For the text-containing cell, return its midpoint in [x, y] coordinate format. 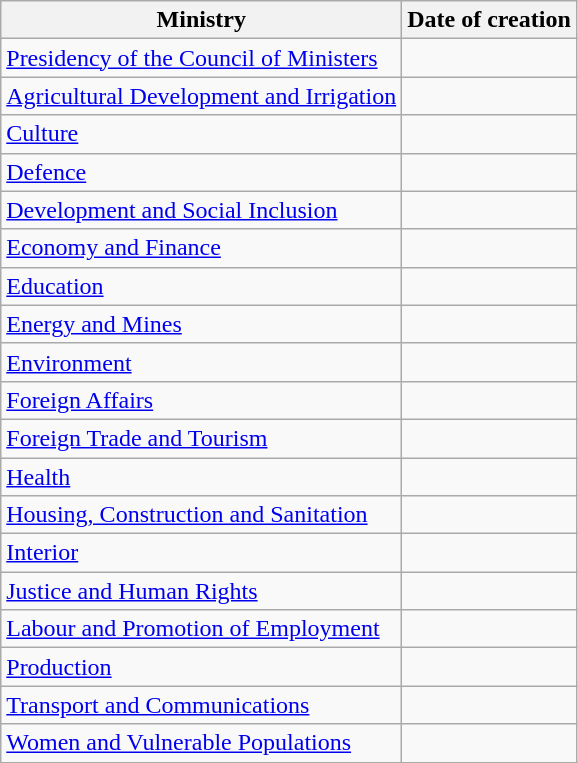
Education [202, 286]
Energy and Mines [202, 324]
Housing, Construction and Sanitation [202, 515]
Development and Social Inclusion [202, 210]
Foreign Trade and Tourism [202, 438]
Transport and Communications [202, 705]
Interior [202, 553]
Defence [202, 172]
Economy and Finance [202, 248]
Health [202, 477]
Agricultural Development and Irrigation [202, 96]
Date of creation [490, 20]
Foreign Affairs [202, 400]
Production [202, 667]
Presidency of the Council of Ministers [202, 58]
Environment [202, 362]
Justice and Human Rights [202, 591]
Labour and Promotion of Employment [202, 629]
Culture [202, 134]
Women and Vulnerable Populations [202, 743]
Ministry [202, 20]
